Return the [X, Y] coordinate for the center point of the cell that contains the specified text.  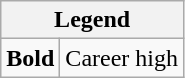
Career high [122, 58]
Legend [92, 20]
Bold [30, 58]
